From the cell containing the given text, extract its center point as (x, y) coordinate. 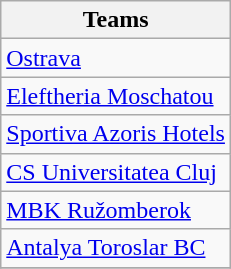
Teams (116, 20)
CS Universitatea Cluj (116, 172)
Eleftheria Moschatou (116, 96)
Antalya Toroslar BC (116, 248)
Ostrava (116, 58)
MBK Ružomberok (116, 210)
Sportiva Azoris Hotels (116, 134)
